Output the (x, y) coordinate of the center of the cell containing the given text.  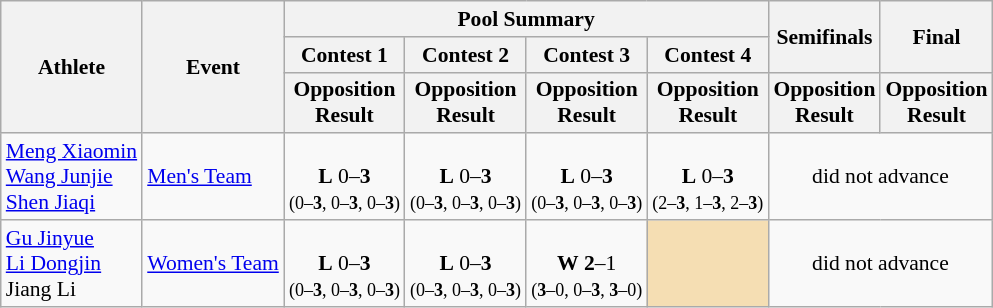
W 2–1(3–0, 0–3, 3–0) (586, 264)
Athlete (72, 67)
Contest 3 (586, 55)
L 0–3(2–3, 1–3, 2–3) (708, 178)
Final (936, 36)
Men's Team (213, 178)
Event (213, 67)
Women's Team (213, 264)
Contest 1 (344, 55)
Contest 2 (466, 55)
Pool Summary (526, 19)
Gu JinyueLi DongjinJiang Li (72, 264)
Semifinals (824, 36)
Contest 4 (708, 55)
Meng XiaominWang JunjieShen Jiaqi (72, 178)
